From the cell containing the given text, extract its center point as (X, Y) coordinate. 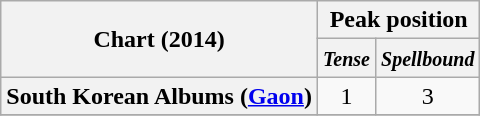
3 (428, 96)
Tense (346, 58)
Spellbound (428, 58)
Chart (2014) (160, 39)
1 (346, 96)
Peak position (398, 20)
South Korean Albums (Gaon) (160, 96)
